Capture the cell that displays the provided text and extract its [X, Y] central coordinate. 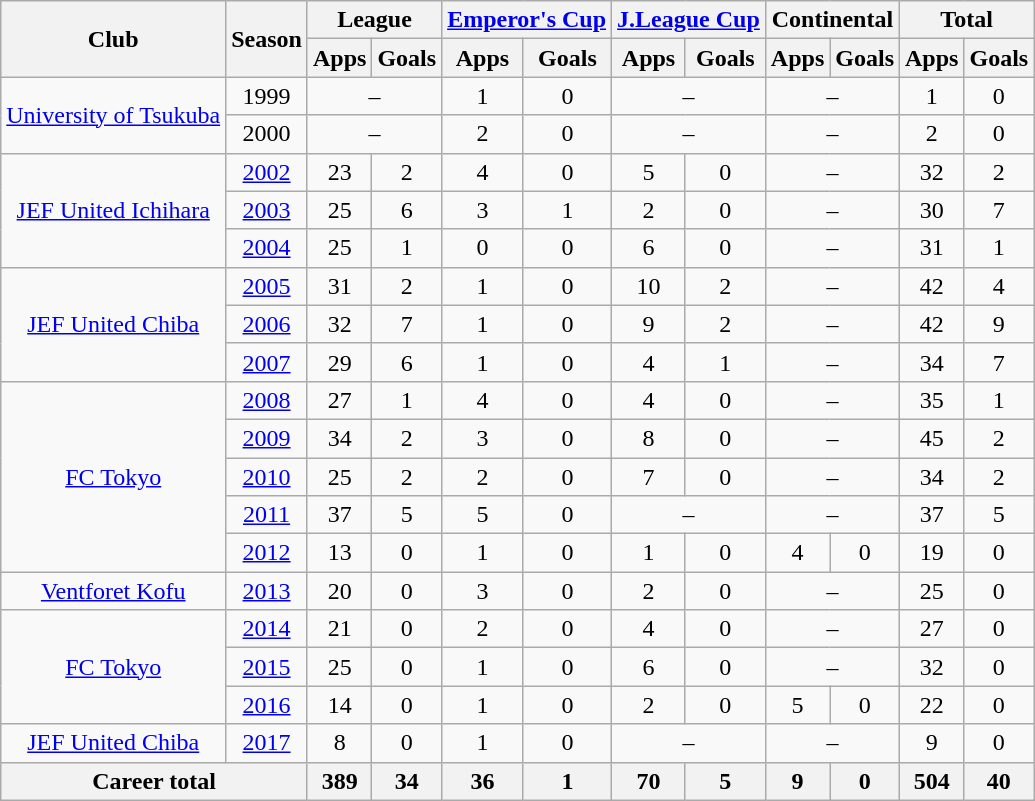
30 [932, 210]
Career total [154, 781]
1999 [267, 96]
2015 [267, 667]
20 [339, 591]
J.League Cup [689, 20]
Total [967, 20]
2012 [267, 553]
389 [339, 781]
504 [932, 781]
2016 [267, 705]
2013 [267, 591]
70 [649, 781]
2002 [267, 172]
2010 [267, 477]
45 [932, 438]
29 [339, 362]
Ventforet Kofu [114, 591]
35 [932, 400]
JEF United Ichihara [114, 210]
19 [932, 553]
2017 [267, 743]
2006 [267, 324]
21 [339, 629]
13 [339, 553]
University of Tsukuba [114, 115]
2000 [267, 134]
10 [649, 286]
Continental [832, 20]
2011 [267, 515]
2005 [267, 286]
14 [339, 705]
2009 [267, 438]
36 [483, 781]
2007 [267, 362]
23 [339, 172]
Season [267, 39]
40 [999, 781]
Emperor's Cup [527, 20]
2008 [267, 400]
2004 [267, 248]
Club [114, 39]
League [374, 20]
2003 [267, 210]
22 [932, 705]
2014 [267, 629]
